Extract the [X, Y] coordinate from the center of the cell holding the provided text.  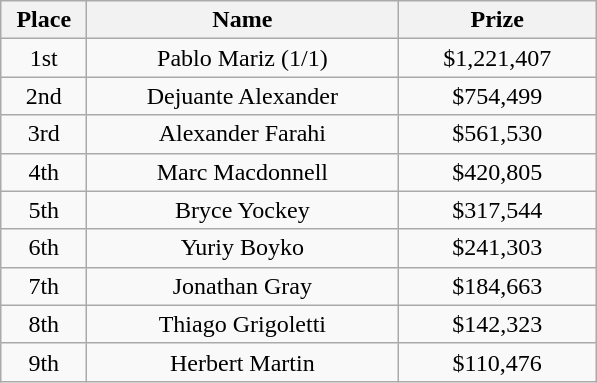
Name [242, 20]
Yuriy Boyko [242, 248]
$561,530 [498, 134]
3rd [44, 134]
$1,221,407 [498, 58]
$420,805 [498, 172]
Prize [498, 20]
9th [44, 362]
Marc Macdonnell [242, 172]
1st [44, 58]
Thiago Grigoletti [242, 324]
Dejuante Alexander [242, 96]
Place [44, 20]
Pablo Mariz (1/1) [242, 58]
$317,544 [498, 210]
$110,476 [498, 362]
2nd [44, 96]
4th [44, 172]
Herbert Martin [242, 362]
$241,303 [498, 248]
5th [44, 210]
$754,499 [498, 96]
Alexander Farahi [242, 134]
6th [44, 248]
$142,323 [498, 324]
8th [44, 324]
Jonathan Gray [242, 286]
7th [44, 286]
Bryce Yockey [242, 210]
$184,663 [498, 286]
